Output the [X, Y] coordinate of the center of the cell containing the given text.  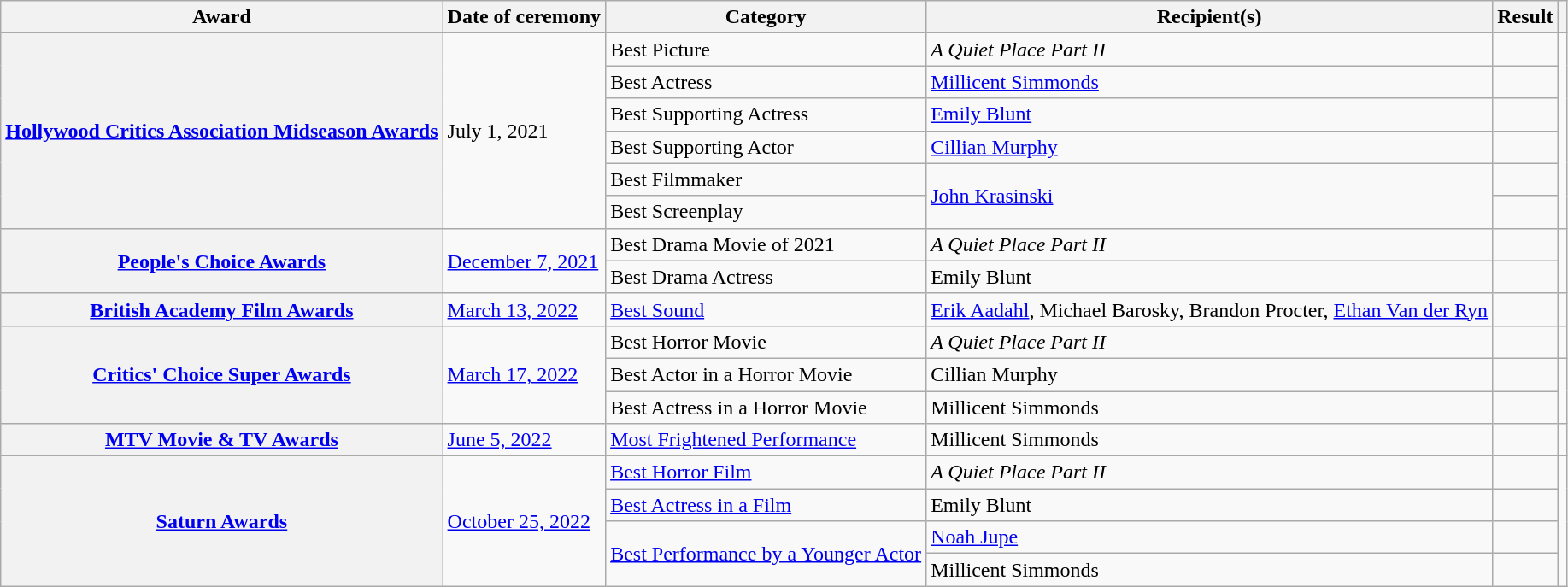
John Krasinski [1210, 196]
Best Filmmaker [766, 179]
Best Performance by a Younger Actor [766, 554]
Best Screenplay [766, 212]
Most Frightened Performance [766, 440]
Best Sound [766, 309]
Award [222, 17]
Best Drama Movie of 2021 [766, 244]
British Academy Film Awards [222, 309]
Category [766, 17]
March 17, 2022 [525, 374]
Saturn Awards [222, 521]
Critics' Choice Super Awards [222, 374]
Result [1525, 17]
People's Choice Awards [222, 261]
Best Supporting Actor [766, 147]
Best Picture [766, 50]
December 7, 2021 [525, 261]
MTV Movie & TV Awards [222, 440]
Best Actress [766, 82]
Hollywood Critics Association Midseason Awards [222, 131]
Erik Aadahl, Michael Barosky, Brandon Procter, Ethan Van der Ryn [1210, 309]
Best Actor in a Horror Movie [766, 374]
Date of ceremony [525, 17]
Best Actress in a Horror Movie [766, 408]
Noah Jupe [1210, 537]
Best Drama Actress [766, 277]
Best Horror Film [766, 473]
Best Actress in a Film [766, 505]
October 25, 2022 [525, 521]
Recipient(s) [1210, 17]
June 5, 2022 [525, 440]
March 13, 2022 [525, 309]
Best Supporting Actress [766, 114]
July 1, 2021 [525, 131]
Best Horror Movie [766, 342]
